Scan for the cell matching the given text and deliver its [X, Y] coordinate at center. 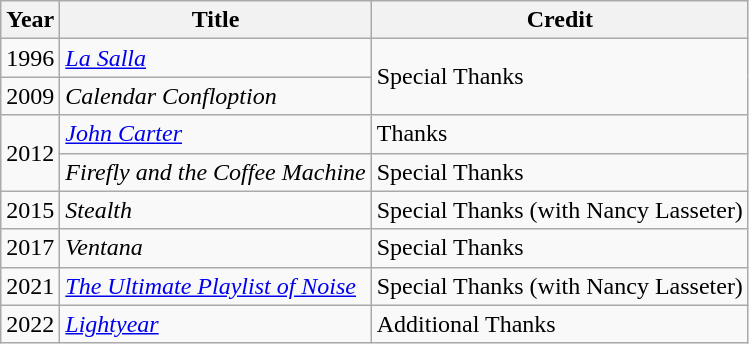
Title [216, 20]
Stealth [216, 210]
John Carter [216, 134]
Lightyear [216, 324]
Ventana [216, 248]
2009 [30, 96]
Credit [560, 20]
2012 [30, 153]
Year [30, 20]
2021 [30, 286]
2017 [30, 248]
Calendar Confloption [216, 96]
La Salla [216, 58]
Additional Thanks [560, 324]
2022 [30, 324]
1996 [30, 58]
Thanks [560, 134]
2015 [30, 210]
The Ultimate Playlist of Noise [216, 286]
Firefly and the Coffee Machine [216, 172]
